Scan for the cell matching the given text and deliver its [x, y] coordinate at center. 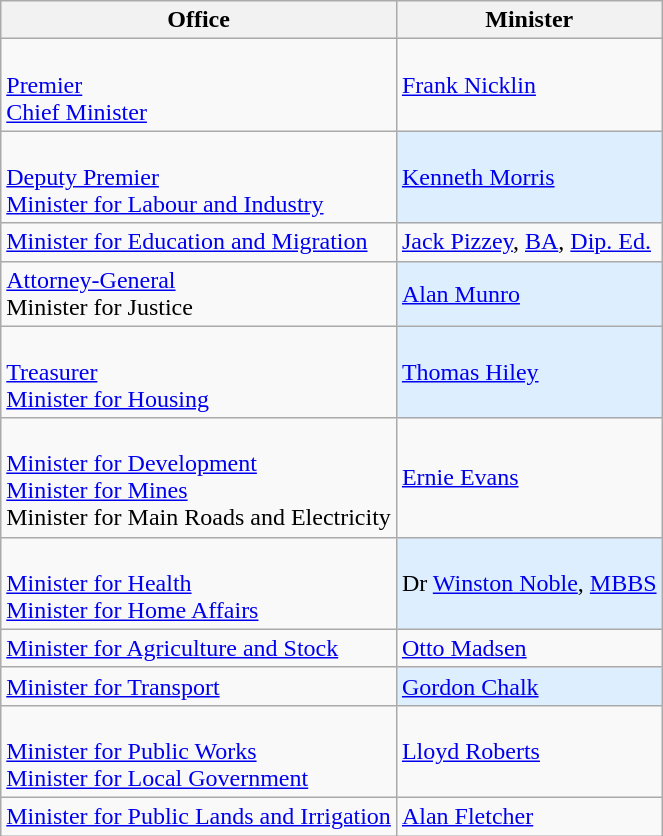
Office [199, 20]
Ernie Evans [529, 478]
Gordon Chalk [529, 686]
Jack Pizzey, BA, Dip. Ed. [529, 242]
Minister for Agriculture and Stock [199, 648]
Lloyd Roberts [529, 751]
Kenneth Morris [529, 177]
Minister for Transport [199, 686]
Dr Winston Noble, MBBS [529, 583]
Treasurer Minister for Housing [199, 372]
Otto Madsen [529, 648]
Minister for Public Lands and Irrigation [199, 816]
Attorney-GeneralMinister for Justice [199, 294]
Alan Fletcher [529, 816]
Deputy Premier Minister for Labour and Industry [199, 177]
Frank Nicklin [529, 85]
Alan Munro [529, 294]
Minister for Education and Migration [199, 242]
Minister for Development Minister for Mines Minister for Main Roads and Electricity [199, 478]
Minister [529, 20]
Minister for Public Works Minister for Local Government [199, 751]
Premier Chief Minister [199, 85]
Minister for Health Minister for Home Affairs [199, 583]
Thomas Hiley [529, 372]
